Identify which cell holds the provided text, then report its [X, Y] central coordinate. 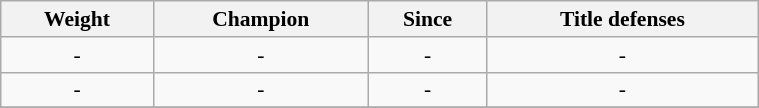
Since [428, 19]
Weight [77, 19]
Champion [260, 19]
Title defenses [622, 19]
